Scan for the cell matching the given text and deliver its [x, y] coordinate at center. 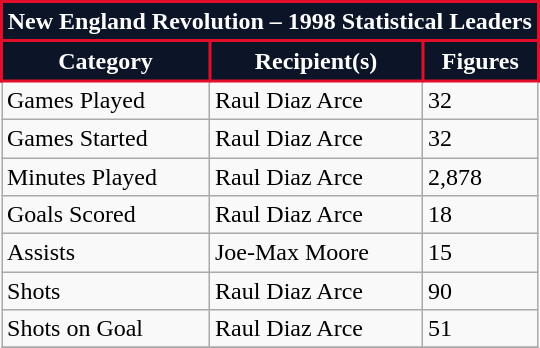
Shots on Goal [106, 329]
Figures [481, 61]
Games Played [106, 100]
Recipient(s) [316, 61]
Joe-Max Moore [316, 253]
Assists [106, 253]
Minutes Played [106, 177]
90 [481, 291]
51 [481, 329]
Shots [106, 291]
New England Revolution – 1998 Statistical Leaders [270, 22]
Goals Scored [106, 215]
Games Started [106, 138]
Category [106, 61]
2,878 [481, 177]
18 [481, 215]
15 [481, 253]
